Provide the [x, y] coordinate of the cell's center where the given text is located.  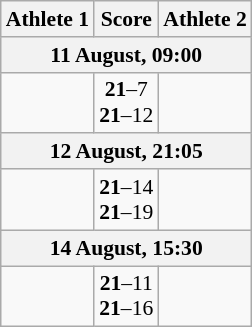
21–721–12 [126, 102]
Athlete 1 [48, 19]
14 August, 15:30 [126, 248]
11 August, 09:00 [126, 55]
21–1421–19 [126, 200]
21–1121–16 [126, 296]
Score [126, 19]
12 August, 21:05 [126, 152]
Athlete 2 [204, 19]
